Scan for the cell matching the given text and deliver its [x, y] coordinate at center. 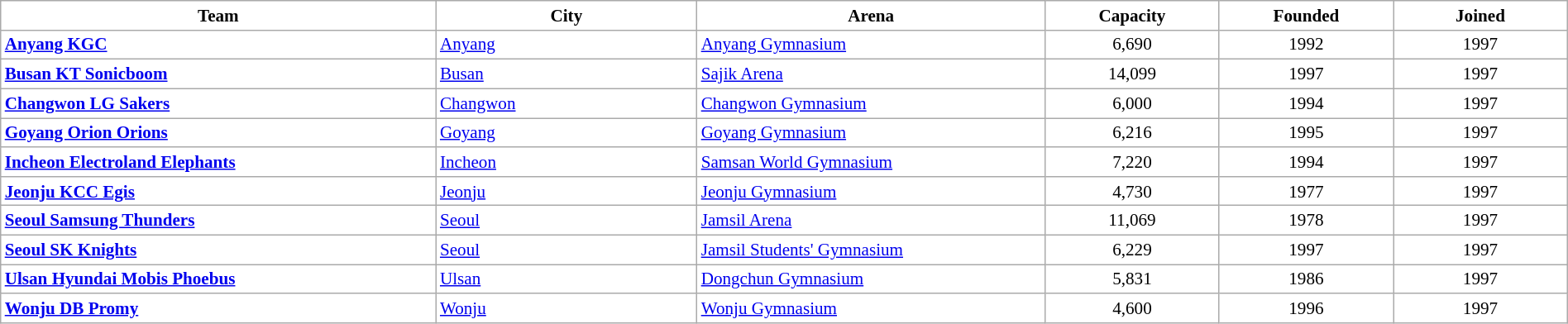
Jamsil Arena [872, 220]
Jeonju Gymnasium [872, 190]
Busan KT Sonicboom [218, 74]
6,000 [1132, 102]
Busan [566, 74]
14,099 [1132, 74]
Wonju DB Promy [218, 307]
6,690 [1132, 45]
Changwon [566, 102]
Changwon Gymnasium [872, 102]
Jeonju KCC Egis [218, 190]
1986 [1306, 279]
1992 [1306, 45]
4,600 [1132, 307]
1995 [1306, 132]
Changwon LG Sakers [218, 102]
Sajik Arena [872, 74]
Incheon [566, 162]
Samsan World Gymnasium [872, 162]
Jamsil Students' Gymnasium [872, 250]
Ulsan Hyundai Mobis Phoebus [218, 279]
5,831 [1132, 279]
Goyang Gymnasium [872, 132]
Incheon Electroland Elephants [218, 162]
Anyang [566, 45]
1996 [1306, 307]
Ulsan [566, 279]
Goyang Orion Orions [218, 132]
Arena [872, 15]
6,229 [1132, 250]
Seoul SK Knights [218, 250]
Seoul Samsung Thunders [218, 220]
Founded [1306, 15]
1977 [1306, 190]
7,220 [1132, 162]
Joined [1480, 15]
Team [218, 15]
Dongchun Gymnasium [872, 279]
Wonju [566, 307]
1978 [1306, 220]
Goyang [566, 132]
Jeonju [566, 190]
Anyang Gymnasium [872, 45]
11,069 [1132, 220]
Wonju Gymnasium [872, 307]
6,216 [1132, 132]
4,730 [1132, 190]
Capacity [1132, 15]
City [566, 15]
Anyang KGC [218, 45]
